Locate the cell with the specified text and output its [X, Y] center coordinate. 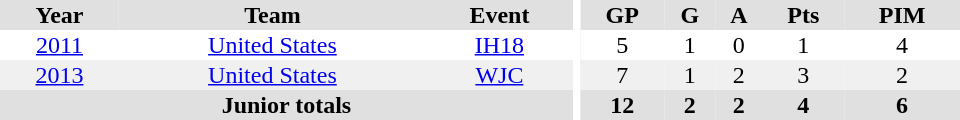
Pts [804, 15]
0 [738, 45]
2011 [60, 45]
PIM [902, 15]
IH18 [500, 45]
Team [272, 15]
3 [804, 75]
Year [60, 15]
WJC [500, 75]
2013 [60, 75]
Junior totals [286, 105]
A [738, 15]
12 [622, 105]
5 [622, 45]
G [690, 15]
7 [622, 75]
6 [902, 105]
GP [622, 15]
Event [500, 15]
